For the text-containing cell, return its midpoint in [x, y] coordinate format. 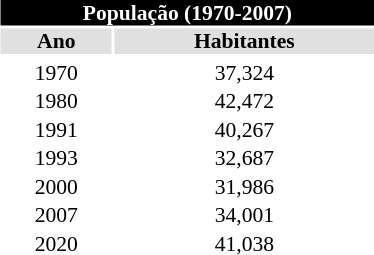
34,001 [244, 215]
Habitantes [244, 41]
42,472 [244, 101]
31,986 [244, 187]
1991 [56, 130]
População (1970-2007) [188, 13]
32,687 [244, 159]
2007 [56, 215]
1980 [56, 101]
1993 [56, 159]
Ano [56, 41]
1970 [56, 73]
37,324 [244, 73]
2000 [56, 187]
40,267 [244, 130]
